Find where the given text appears and provide that cell's center as [x, y] coordinate. 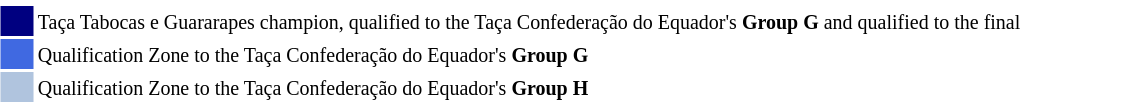
Qualification Zone to the Taça Confederação do Equador's Group H [584, 87]
Taça Tabocas e Guararapes champion, qualified to the Taça Confederação do Equador's Group G and qualified to the final [584, 21]
Qualification Zone to the Taça Confederação do Equador's Group G [584, 54]
